Return (x, y) of the center of cell containing provided text 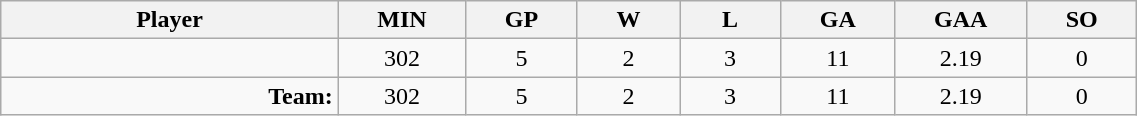
SO (1081, 20)
Team: (170, 96)
GAA (961, 20)
L (730, 20)
GP (522, 20)
MIN (402, 20)
W (628, 20)
Player (170, 20)
GA (838, 20)
